Pinpoint the cell where the given text exists, returning its (X, Y) midpoint coordinate. 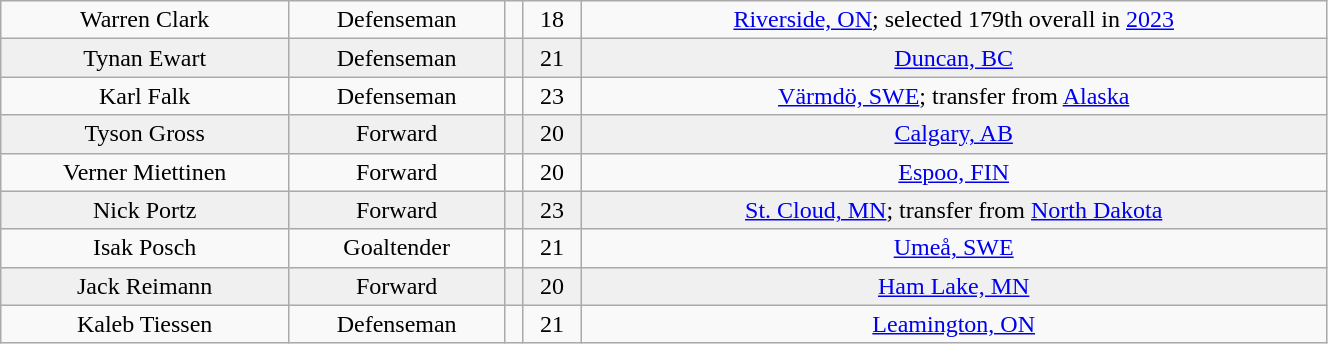
Riverside, ON; selected 179th overall in 2023 (954, 20)
18 (552, 20)
Duncan, BC (954, 58)
Nick Portz (145, 210)
Verner Miettinen (145, 172)
Espoo, FIN (954, 172)
Tynan Ewart (145, 58)
Jack Reimann (145, 286)
St. Cloud, MN; transfer from North Dakota (954, 210)
Leamington, ON (954, 324)
Goaltender (397, 248)
Värmdö, SWE; transfer from Alaska (954, 96)
Umeå, SWE (954, 248)
Ham Lake, MN (954, 286)
Tyson Gross (145, 134)
Warren Clark (145, 20)
Kaleb Tiessen (145, 324)
Calgary, AB (954, 134)
Karl Falk (145, 96)
Isak Posch (145, 248)
